Locate the cell with the specified text and output its [X, Y] center coordinate. 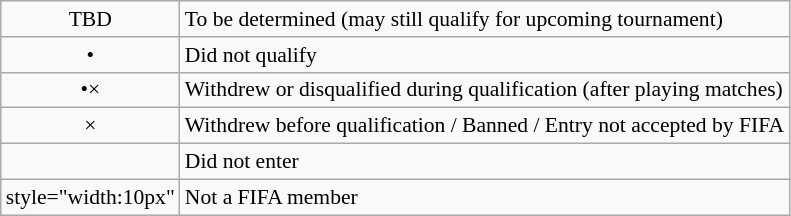
• [90, 55]
style="width:10px" [90, 197]
Did not enter [484, 162]
•× [90, 90]
Withdrew before qualification / Banned / Entry not accepted by FIFA [484, 126]
× [90, 126]
Withdrew or disqualified during qualification (after playing matches) [484, 90]
To be determined (may still qualify for upcoming tournament) [484, 19]
Not a FIFA member [484, 197]
TBD [90, 19]
Did not qualify [484, 55]
